Return the (x, y) coordinate for the center point of the cell that contains the specified text.  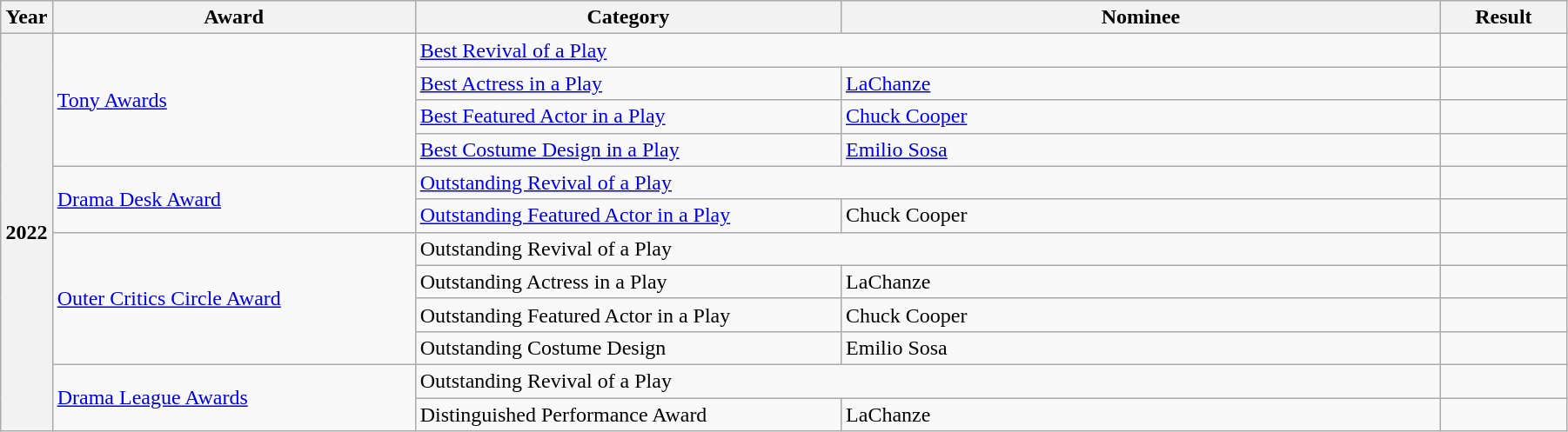
Category (628, 17)
Outstanding Actress in a Play (628, 282)
Best Revival of a Play (928, 50)
Drama League Awards (233, 397)
Best Costume Design in a Play (628, 150)
Result (1504, 17)
2022 (26, 233)
Year (26, 17)
Best Featured Actor in a Play (628, 116)
Award (233, 17)
Best Actress in a Play (628, 83)
Outer Critics Circle Award (233, 298)
Outstanding Costume Design (628, 348)
Tony Awards (233, 100)
Distinguished Performance Award (628, 415)
Nominee (1142, 17)
Drama Desk Award (233, 199)
